Return [x, y] of the center of cell containing provided text 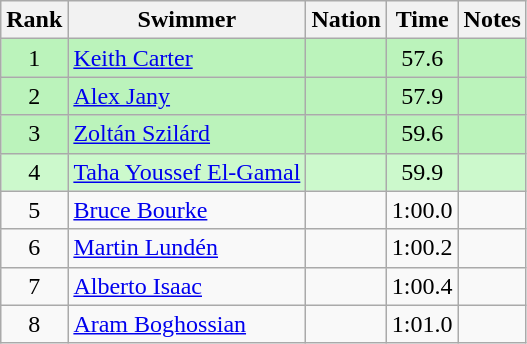
59.9 [422, 172]
4 [34, 172]
Bruce Bourke [187, 210]
Notes [492, 20]
Aram Boghossian [187, 324]
Alberto Isaac [187, 286]
1:01.0 [422, 324]
8 [34, 324]
6 [34, 248]
57.6 [422, 58]
Zoltán Szilárd [187, 134]
1:00.4 [422, 286]
7 [34, 286]
59.6 [422, 134]
Rank [34, 20]
5 [34, 210]
Time [422, 20]
57.9 [422, 96]
1:00.2 [422, 248]
Taha Youssef El-Gamal [187, 172]
3 [34, 134]
Swimmer [187, 20]
Alex Jany [187, 96]
1 [34, 58]
Keith Carter [187, 58]
2 [34, 96]
1:00.0 [422, 210]
Nation [346, 20]
Martin Lundén [187, 248]
